Return (X, Y) of the center of cell containing provided text 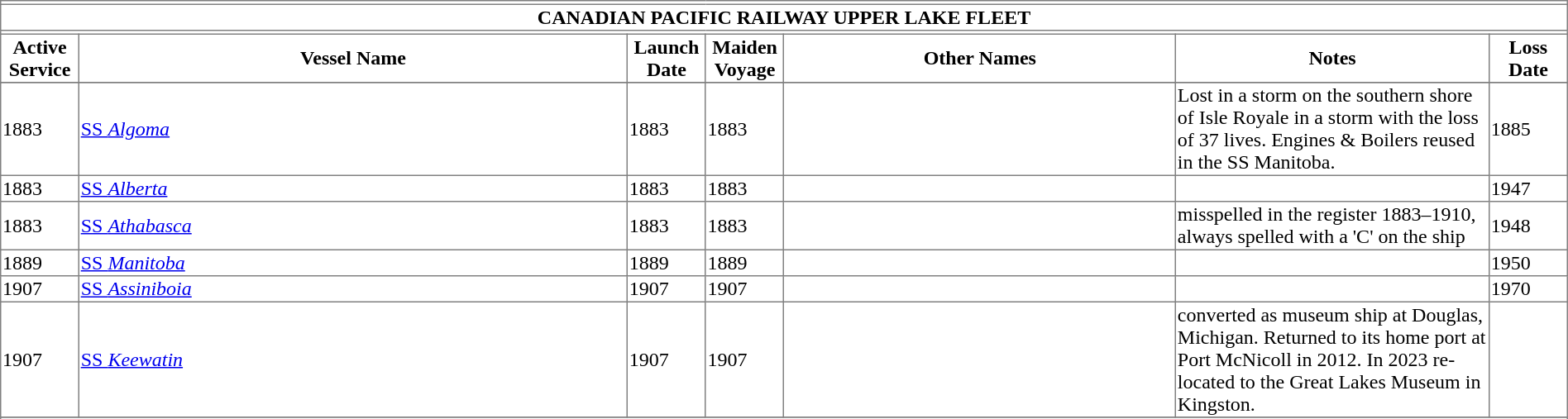
1970 (1528, 289)
Other Names (980, 58)
CANADIAN PACIFIC RAILWAY UPPER LAKE FLEET (784, 17)
Active Service (40, 58)
SS Alberta (352, 188)
SS Assiniboia (352, 289)
SS Keewatin (352, 359)
Loss Date (1528, 58)
1948 (1528, 226)
misspelled in the register 1883–1910, always spelled with a 'C' on the ship (1333, 226)
1885 (1528, 129)
Notes (1333, 58)
1950 (1528, 263)
Lost in a storm on the southern shore of Isle Royale in a storm with the loss of 37 lives. Engines & Boilers reused in the SS Manitoba. (1333, 129)
SS Algoma (352, 129)
Launch Date (667, 58)
SS Athabasca (352, 226)
Vessel Name (352, 58)
1947 (1528, 188)
Maiden Voyage (744, 58)
SS Manitoba (352, 263)
